Capture the cell that displays the provided text and extract its (x, y) central coordinate. 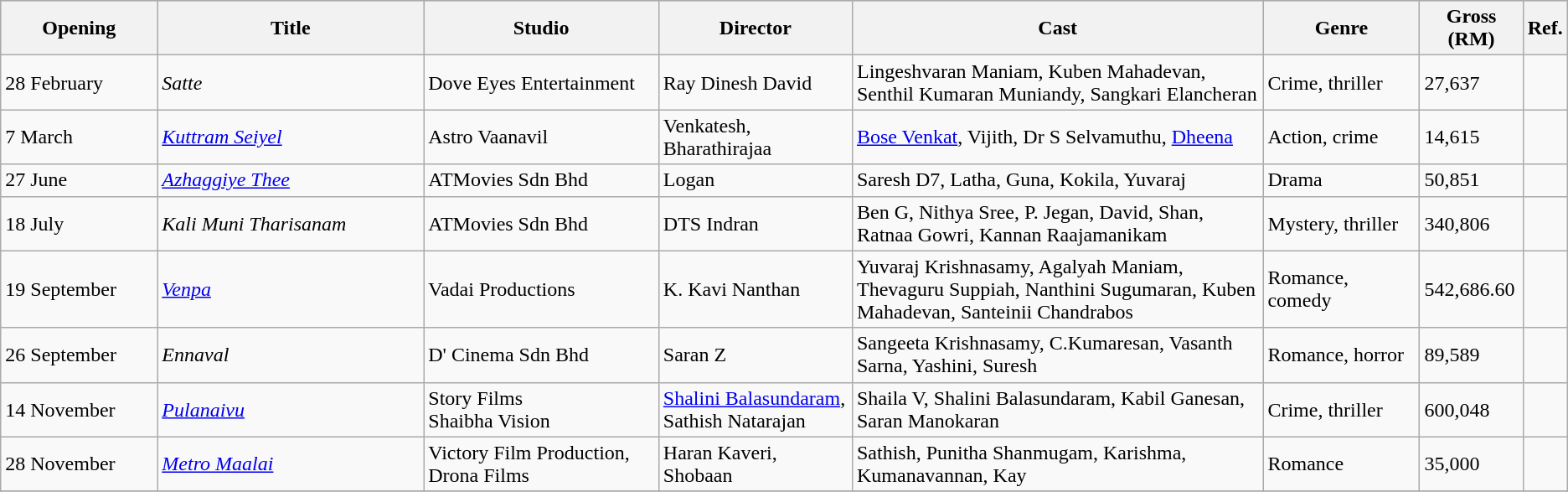
Shalini Balasundaram, Sathish Natarajan (756, 409)
Logan (756, 180)
Studio (541, 28)
Haran Kaveri, Shobaan (756, 464)
19 September (79, 289)
Shaila V, Shalini Balasundaram, Kabil Ganesan, Saran Manokaran (1057, 409)
Bose Venkat, Vijith, Dr S Selvamuthu, Dheena (1057, 137)
Story FilmsShaibha Vision (541, 409)
28 February (79, 82)
Mystery, thriller (1342, 223)
Ben G, Nithya Sree, P. Jegan, David, Shan, Ratnaa Gowri, Kannan Raajamanikam (1057, 223)
28 November (79, 464)
Venkatesh, Bharathirajaa (756, 137)
14,615 (1471, 137)
Sathish, Punitha Shanmugam, Karishma, Kumanavannan, Kay (1057, 464)
Romance, horror (1342, 355)
Gross (RM) (1471, 28)
Ref. (1545, 28)
50,851 (1471, 180)
Lingeshvaran Maniam, Kuben Mahadevan, Senthil Kumaran Muniandy, Sangkari Elancheran (1057, 82)
DTS Indran (756, 223)
Pulanaivu (291, 409)
Vadai Productions (541, 289)
89,589 (1471, 355)
Sangeeta Krishnasamy, C.Kumaresan, Vasanth Sarna, Yashini, Suresh (1057, 355)
Director (756, 28)
Drama (1342, 180)
Victory Film Production, Drona Films (541, 464)
27,637 (1471, 82)
542,686.60 (1471, 289)
35,000 (1471, 464)
Astro Vaanavil (541, 137)
Kuttram Seiyel (291, 137)
Venpa (291, 289)
Ray Dinesh David (756, 82)
600,048 (1471, 409)
Cast (1057, 28)
7 March (79, 137)
D' Cinema Sdn Bhd (541, 355)
Romance, comedy (1342, 289)
27 June (79, 180)
Opening (79, 28)
14 November (79, 409)
Saresh D7, Latha, Guna, Kokila, Yuvaraj (1057, 180)
Saran Z (756, 355)
Satte (291, 82)
Dove Eyes Entertainment (541, 82)
Title (291, 28)
Ennaval (291, 355)
Metro Maalai (291, 464)
Azhaggiye Thee (291, 180)
26 September (79, 355)
Kali Muni Tharisanam (291, 223)
Romance (1342, 464)
18 July (79, 223)
Genre (1342, 28)
340,806 (1471, 223)
K. Kavi Nanthan (756, 289)
Yuvaraj Krishnasamy, Agalyah Maniam, Thevaguru Suppiah, Nanthini Sugumaran, Kuben Mahadevan, Santeinii Chandrabos (1057, 289)
Action, crime (1342, 137)
